Return the [X, Y] coordinate for the center point of the cell that contains the specified text.  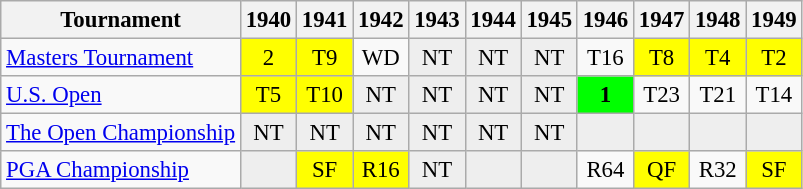
1947 [661, 20]
T21 [718, 95]
1944 [493, 20]
Masters Tournament [121, 58]
PGA Championship [121, 170]
T14 [774, 95]
The Open Championship [121, 133]
Tournament [121, 20]
1 [605, 95]
T9 [325, 58]
T4 [718, 58]
U.S. Open [121, 95]
1946 [605, 20]
T10 [325, 95]
R32 [718, 170]
1949 [774, 20]
1948 [718, 20]
1945 [549, 20]
1941 [325, 20]
R64 [605, 170]
1942 [381, 20]
T16 [605, 58]
1943 [437, 20]
QF [661, 170]
WD [381, 58]
T2 [774, 58]
T5 [268, 95]
T8 [661, 58]
R16 [381, 170]
2 [268, 58]
1940 [268, 20]
T23 [661, 95]
